Provide the [x, y] coordinate of the cell's center where the given text is located.  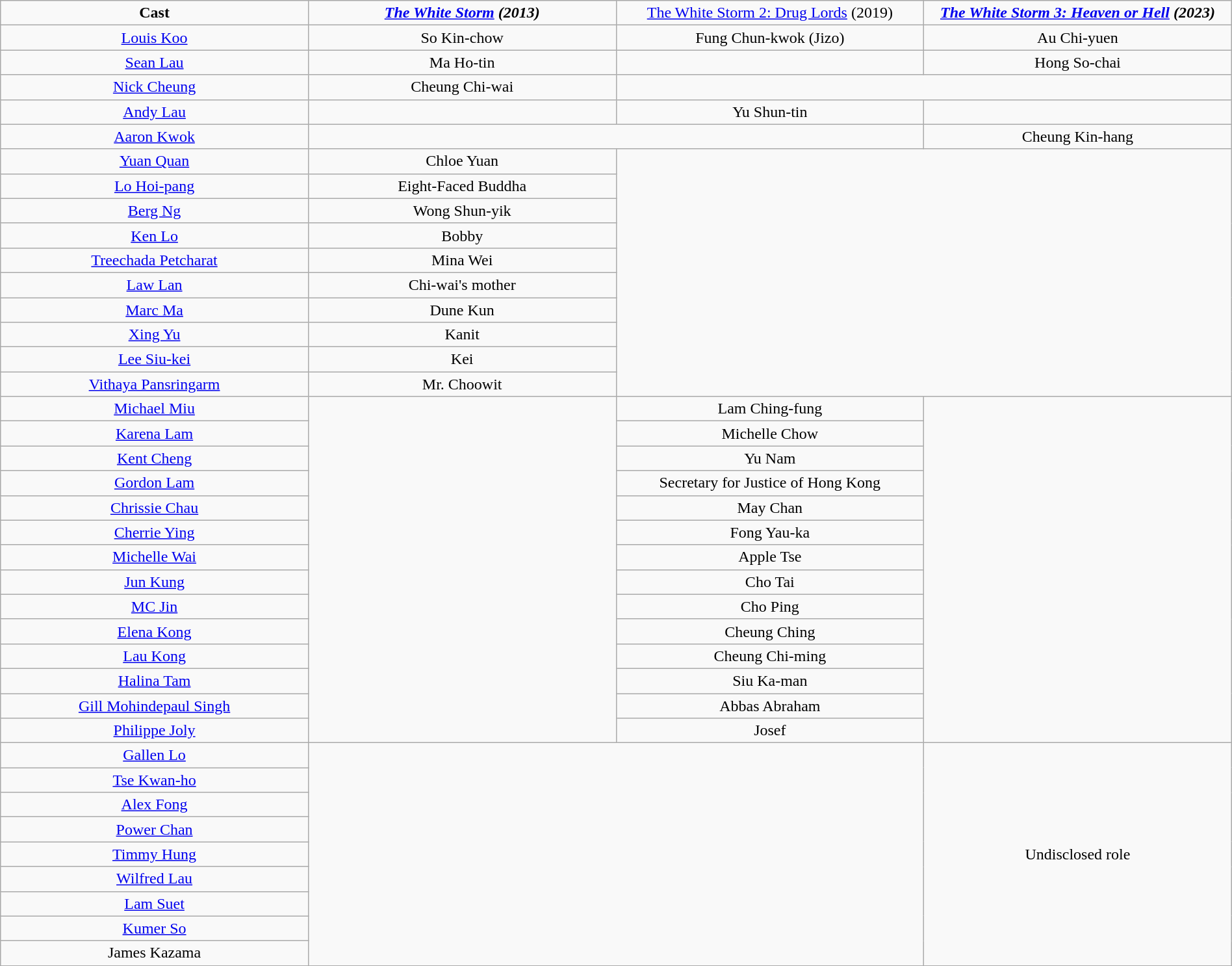
Treechada Petcharat [155, 260]
Lee Siu-kei [155, 359]
MC Jin [155, 607]
Kei [462, 359]
Siu Ka-man [770, 681]
Chi-wai's mother [462, 285]
Lam Suet [155, 904]
Chloe Yuan [462, 161]
Cast [155, 13]
Yuan Quan [155, 161]
Cherrie Ying [155, 532]
Josef [770, 731]
Fung Chun-kwok (Jizo) [770, 38]
Gill Mohindepaul Singh [155, 705]
Lau Kong [155, 656]
Gordon Lam [155, 483]
Lo Hoi-pang [155, 186]
Ma Ho-tin [462, 62]
Michelle Wai [155, 557]
Xing Yu [155, 335]
Cheung Ching [770, 631]
The White Storm (2013) [462, 13]
Kent Cheng [155, 458]
So Kin-chow [462, 38]
Power Chan [155, 829]
May Chan [770, 508]
Elena Kong [155, 631]
Andy Lau [155, 112]
Mina Wei [462, 260]
Fong Yau-ka [770, 532]
Michael Miu [155, 409]
Timmy Hung [155, 854]
Halina Tam [155, 681]
Cheung Chi-ming [770, 656]
The White Storm 3: Heaven or Hell (2023) [1078, 13]
James Kazama [155, 953]
Wilfred Lau [155, 879]
Jun Kung [155, 582]
Chrissie Chau [155, 508]
Louis Koo [155, 38]
Sean Lau [155, 62]
Marc Ma [155, 310]
Yu Nam [770, 458]
Alex Fong [155, 805]
Secretary for Justice of Hong Kong [770, 483]
Lam Ching-fung [770, 409]
Gallen Lo [155, 755]
Berg Ng [155, 211]
Nick Cheung [155, 87]
Cheung Chi-wai [462, 87]
Apple Tse [770, 557]
The White Storm 2: Drug Lords (2019) [770, 13]
Au Chi-yuen [1078, 38]
Cho Ping [770, 607]
Undisclosed role [1078, 854]
Vithaya Pansringarm [155, 384]
Wong Shun-yik [462, 211]
Michelle Chow [770, 434]
Abbas Abraham [770, 705]
Bobby [462, 235]
Hong So-chai [1078, 62]
Dune Kun [462, 310]
Tse Kwan-ho [155, 780]
Kumer So [155, 928]
Eight-Faced Buddha [462, 186]
Cheung Kin-hang [1078, 137]
Ken Lo [155, 235]
Law Lan [155, 285]
Mr. Choowit [462, 384]
Karena Lam [155, 434]
Kanit [462, 335]
Yu Shun-tin [770, 112]
Cho Tai [770, 582]
Aaron Kwok [155, 137]
Philippe Joly [155, 731]
